Capture the cell that displays the provided text and extract its (X, Y) central coordinate. 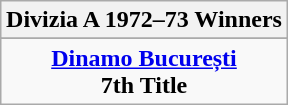
Dinamo București7th Title (144, 72)
Divizia A 1972–73 Winners (144, 20)
